Return (X, Y) of the center of cell containing provided text 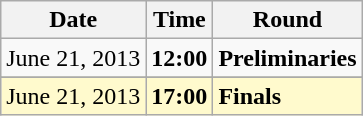
Round (288, 20)
Time (180, 20)
Finals (288, 96)
17:00 (180, 96)
Date (74, 20)
Preliminaries (288, 58)
12:00 (180, 58)
